Scan for the cell matching the given text and deliver its [x, y] coordinate at center. 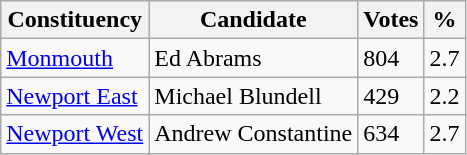
Newport East [75, 96]
634 [391, 134]
Constituency [75, 20]
2.2 [444, 96]
Ed Abrams [254, 58]
429 [391, 96]
Michael Blundell [254, 96]
% [444, 20]
Andrew Constantine [254, 134]
Newport West [75, 134]
804 [391, 58]
Votes [391, 20]
Candidate [254, 20]
Monmouth [75, 58]
